Return the (x, y) coordinate for the center point of the cell that contains the specified text.  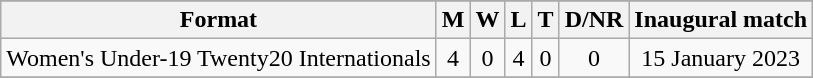
D/NR (594, 20)
Women's Under-19 Twenty20 Internationals (218, 58)
T (546, 20)
15 January 2023 (721, 58)
M (453, 20)
Inaugural match (721, 20)
Format (218, 20)
L (518, 20)
W (488, 20)
